Search for the cell housing the specified text and yield its (X, Y) center coordinate. 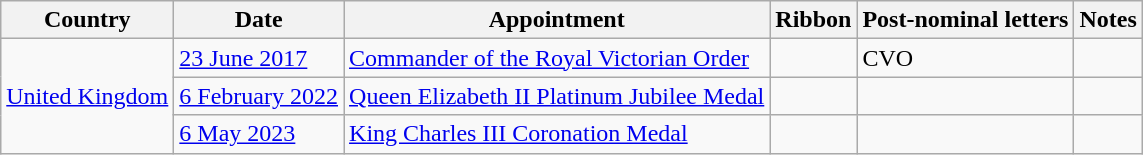
Date (259, 20)
Notes (1108, 20)
King Charles III Coronation Medal (557, 134)
6 February 2022 (259, 96)
Appointment (557, 20)
Country (88, 20)
Post-nominal letters (966, 20)
Ribbon (814, 20)
23 June 2017 (259, 58)
Queen Elizabeth II Platinum Jubilee Medal (557, 96)
Commander of the Royal Victorian Order (557, 58)
CVO (966, 58)
United Kingdom (88, 96)
6 May 2023 (259, 134)
